Return the (X, Y) coordinate for the center point of the cell that contains the specified text.  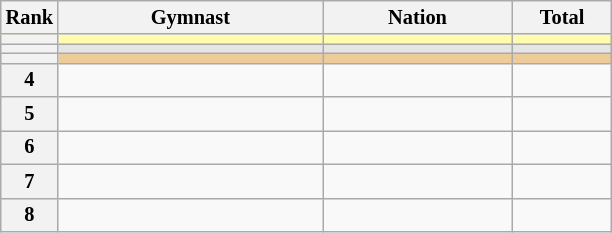
Gymnast (190, 17)
Rank (30, 17)
4 (30, 80)
7 (30, 181)
Total (562, 17)
6 (30, 147)
8 (30, 215)
5 (30, 114)
Nation (418, 17)
